Scan for the cell matching the given text and deliver its [x, y] coordinate at center. 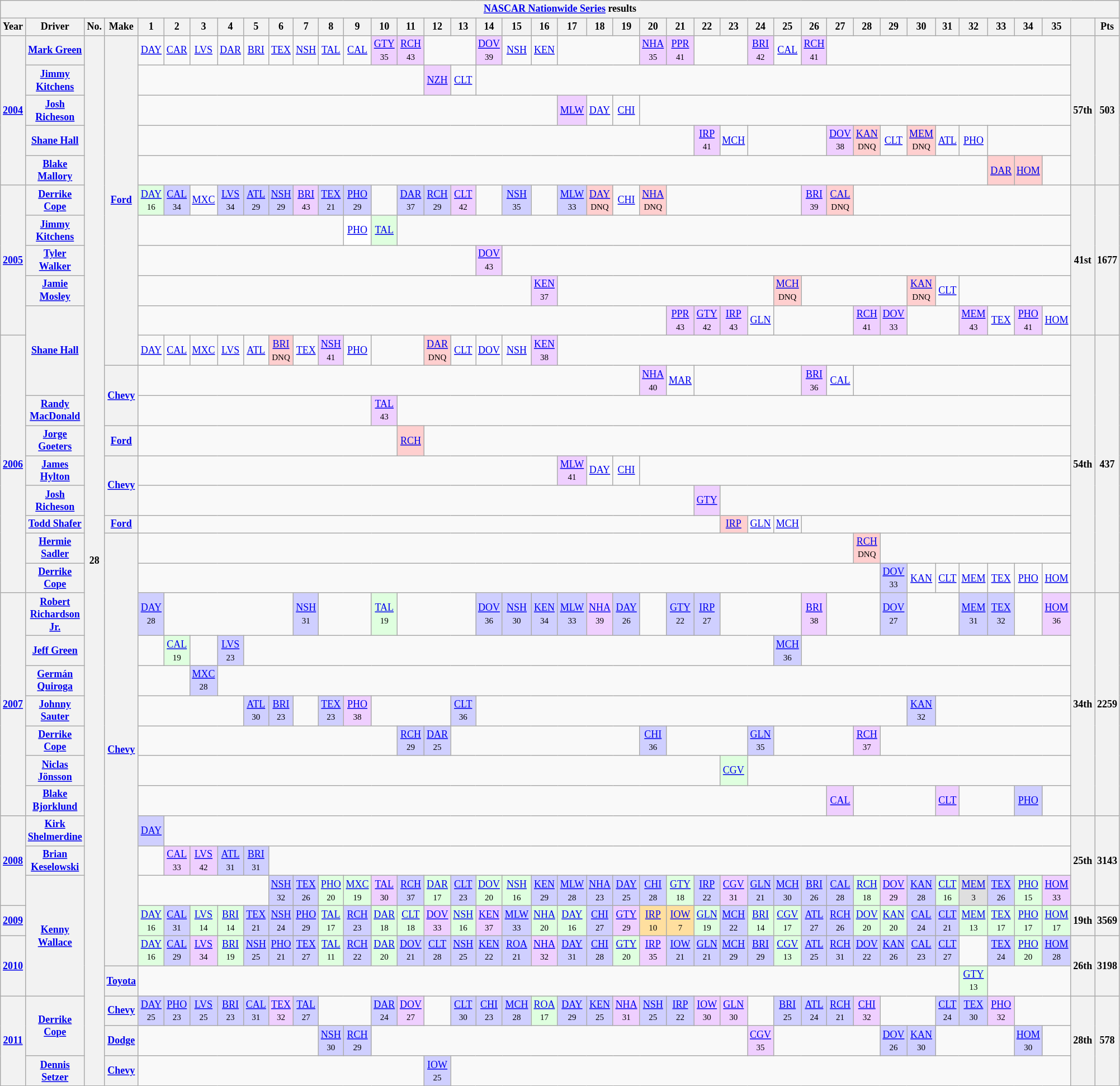
BRI39 [814, 200]
TAL27 [306, 1011]
Randy MacDonald [55, 410]
2007 [13, 704]
KEN34 [545, 614]
2011 [13, 1041]
15 [517, 27]
KAN [921, 578]
NSH32 [281, 891]
CAL28 [840, 891]
14 [489, 27]
Niclas Jönsson [55, 771]
DOV43 [489, 261]
503 [1107, 110]
DOV [489, 351]
24 [760, 27]
3143 [1107, 861]
RCH43 [411, 50]
Todd Shafer [55, 525]
ATL31 [230, 861]
DAR24 [385, 1011]
MCH29 [734, 951]
34th [1083, 704]
6 [281, 27]
James Hylton [55, 470]
NSH24 [281, 921]
578 [1107, 1041]
TAL43 [385, 410]
CLT30 [463, 1011]
MCHDNQ [787, 290]
Make [121, 27]
NZH [437, 81]
CAL24 [921, 921]
DAR25 [437, 741]
CAL23 [921, 951]
GTY29 [626, 921]
BRI42 [760, 50]
TEX30 [973, 1011]
CGV31 [734, 891]
KEN38 [545, 351]
3 [204, 27]
HOM33 [1057, 891]
LVS14 [204, 921]
IRP [734, 525]
CAL33 [177, 861]
34 [1029, 27]
DARDNQ [437, 351]
MXC19 [357, 891]
ATL30 [256, 711]
ROA17 [545, 1011]
GLN30 [734, 1011]
MEM13 [973, 921]
DOV39 [489, 50]
CLT36 [463, 711]
CHI36 [653, 741]
54th [1083, 464]
PPR41 [680, 50]
Robert Richardson Jr. [55, 614]
Brian Keselowski [55, 861]
CHI32 [867, 1011]
GTY20 [626, 951]
BRI36 [814, 380]
KAN30 [921, 1041]
IOW25 [437, 1071]
1 [151, 27]
KAN32 [921, 711]
13 [463, 27]
HOM17 [1057, 921]
19th [1083, 921]
RCH22 [357, 951]
5 [256, 27]
ATL29 [256, 200]
22 [707, 27]
ATL25 [814, 951]
CLT16 [947, 891]
IOW21 [680, 951]
Jeff Green [55, 651]
PHO32 [1001, 1011]
BRI43 [306, 200]
RCH [411, 441]
DOV38 [840, 140]
41st [1083, 260]
PPR43 [680, 320]
Blake Bjorklund [55, 801]
MEM [973, 578]
CLT42 [463, 200]
2 [177, 27]
LVS25 [204, 1011]
NSH31 [306, 614]
DOV21 [411, 951]
BRIDNQ [281, 351]
PHO38 [357, 711]
BRI31 [256, 861]
MCH22 [734, 921]
PHO41 [1029, 320]
HOM36 [1057, 614]
3569 [1107, 921]
NSH29 [281, 200]
IRP41 [707, 140]
31 [947, 27]
CALDNQ [840, 200]
Dodge [121, 1041]
Driver [55, 27]
CLT27 [947, 951]
30 [921, 27]
21 [680, 27]
KEN [545, 50]
20 [653, 27]
RCH18 [867, 891]
LVS42 [204, 861]
8 [331, 27]
BRI19 [230, 951]
IRP35 [653, 951]
Jorge Goeters [55, 441]
CLT18 [411, 921]
GTY35 [385, 50]
NHA40 [653, 380]
17 [571, 27]
CHI23 [489, 1011]
10 [385, 27]
MCH36 [787, 651]
7 [306, 27]
MCH28 [517, 1011]
ROA21 [517, 951]
TEX17 [1001, 921]
GTY22 [680, 614]
No. [94, 27]
1677 [1107, 260]
DAY28 [151, 614]
MAR [680, 380]
LVS23 [230, 651]
CGV13 [787, 951]
DAYDNQ [600, 200]
PHO23 [177, 1011]
MEM43 [973, 320]
NHA35 [653, 50]
BRI26 [814, 891]
Year [13, 27]
DAR18 [385, 921]
RCH31 [840, 951]
KEN22 [489, 951]
35 [1057, 27]
MLW28 [571, 891]
IRP43 [734, 320]
MEM31 [973, 614]
CGV [734, 771]
RCH23 [357, 921]
CHI27 [600, 921]
ATL27 [814, 921]
GLN35 [760, 741]
28th [1083, 1041]
23 [734, 27]
BRI29 [760, 951]
RCH26 [840, 921]
KEN25 [600, 1011]
CAL29 [177, 951]
NASCAR Nationwide Series results [560, 9]
CLT28 [437, 951]
Pts [1107, 27]
2010 [13, 965]
TAL19 [385, 614]
KEN29 [545, 891]
DAR37 [411, 200]
2259 [1107, 704]
32 [973, 27]
DOV36 [489, 614]
2004 [13, 110]
TAL30 [385, 891]
DAY29 [571, 1011]
DAY26 [626, 614]
NSH41 [331, 351]
33 [1001, 27]
19 [626, 27]
IRP27 [707, 614]
NHADNQ [653, 200]
TEX27 [306, 951]
CLT21 [947, 921]
GTY13 [973, 981]
16 [545, 27]
MEM3 [973, 891]
RCHDNQ [867, 548]
GTY42 [707, 320]
Jamie Mosley [55, 290]
NHA32 [545, 951]
9 [357, 27]
NHA39 [600, 614]
CAL34 [177, 200]
Kenny Wallace [55, 936]
TEX24 [1001, 951]
Dennis Setzer [55, 1071]
HOM30 [1029, 1041]
18 [600, 27]
DAY31 [571, 951]
3198 [1107, 965]
GTY [707, 500]
BRI25 [787, 1011]
CLT23 [463, 891]
TAL11 [331, 951]
BRI38 [814, 614]
12 [437, 27]
GTY18 [680, 891]
27 [840, 27]
Mark Green [55, 50]
2009 [13, 921]
25th [1083, 861]
TAL17 [331, 921]
KAN26 [894, 951]
437 [1107, 464]
PHO15 [1029, 891]
NSH35 [517, 200]
TEX23 [331, 711]
DOV26 [894, 1041]
Tyler Walker [55, 261]
MLW41 [571, 470]
2005 [13, 260]
2008 [13, 861]
MXC28 [204, 681]
DAR17 [437, 891]
BRI [256, 50]
ATL24 [814, 1011]
DOV22 [867, 951]
26 [814, 27]
DAR20 [385, 951]
HOM28 [1057, 951]
PHO21 [281, 951]
MEMDNQ [921, 140]
GLN19 [707, 921]
NHA23 [600, 891]
2006 [13, 464]
PHO17 [1029, 921]
25 [787, 27]
57th [1083, 110]
RCH21 [840, 1011]
Toyota [121, 981]
Germán Quiroga [55, 681]
IOW7 [680, 921]
CLT24 [947, 1011]
Johnny Sauter [55, 711]
CAL19 [177, 651]
KAN28 [921, 891]
29 [894, 27]
IRP10 [653, 921]
Hermie Sadler [55, 548]
NHA31 [626, 1011]
Blake Mallory [55, 171]
11 [411, 27]
CAR [177, 50]
NHA20 [545, 921]
MLW [571, 110]
CGV35 [760, 1041]
KAN20 [894, 921]
DOV29 [894, 891]
MCH30 [787, 891]
26th [1083, 965]
Kirk Shelmerdine [55, 831]
4 [230, 27]
CGV17 [787, 921]
IOW30 [707, 1011]
